From the cell containing the given text, extract its center point as [X, Y] coordinate. 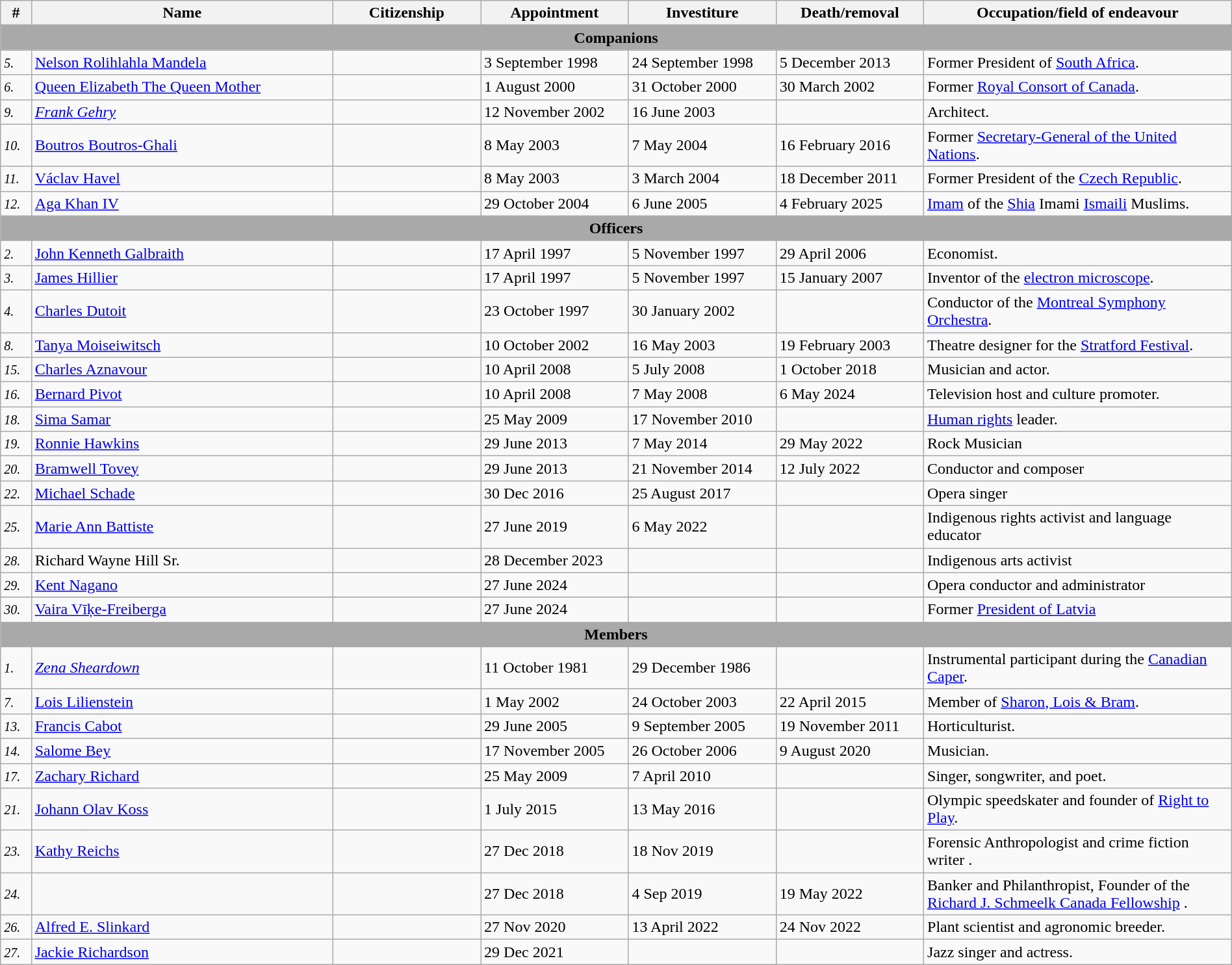
23 October 1997 [555, 311]
Alfred E. Slinkard [182, 927]
17 November 2005 [555, 751]
18 December 2011 [850, 179]
5 December 2013 [850, 62]
Marie Ann Battiste [182, 526]
Václav Havel [182, 179]
3. [16, 277]
30 January 2002 [702, 311]
Zena Sheardown [182, 668]
29 October 2004 [555, 203]
11 October 1981 [555, 668]
Former Royal Consort of Canada. [1078, 87]
30 Dec 2016 [555, 493]
6 June 2005 [702, 203]
7. [16, 701]
29 December 1986 [702, 668]
4 February 2025 [850, 203]
Sima Samar [182, 419]
26 October 2006 [702, 751]
Johann Olav Koss [182, 810]
28. [16, 560]
Rock Musician [1078, 444]
26. [16, 927]
10 October 2002 [555, 345]
1 July 2015 [555, 810]
Theatre designer for the Stratford Festival. [1078, 345]
16. [16, 394]
Opera conductor and administrator [1078, 585]
Former Secretary-General of the United Nations. [1078, 146]
Boutros Boutros-Ghali [182, 146]
Conductor and composer [1078, 469]
16 May 2003 [702, 345]
1 August 2000 [555, 87]
2. [16, 253]
Members [616, 634]
25. [16, 526]
19. [16, 444]
Indigenous arts activist [1078, 560]
Former President of South Africa. [1078, 62]
15 January 2007 [850, 277]
10. [16, 146]
8. [16, 345]
5. [16, 62]
24 Nov 2022 [850, 927]
13. [16, 726]
Lois Lilienstein [182, 701]
24 October 2003 [702, 701]
Charles Dutoit [182, 311]
16 June 2003 [702, 112]
Plant scientist and agronomic breeder. [1078, 927]
22. [16, 493]
1 October 2018 [850, 370]
22 April 2015 [850, 701]
30. [16, 610]
4 Sep 2019 [702, 894]
Salome Bey [182, 751]
6. [16, 87]
7 April 2010 [702, 775]
12. [16, 203]
27. [16, 952]
21. [16, 810]
Inventor of the electron microscope. [1078, 277]
Imam of the Shia Imami Ismaili Muslims. [1078, 203]
Ronnie Hawkins [182, 444]
James Hillier [182, 277]
1. [16, 668]
Bernard Pivot [182, 394]
Tanya Moiseiwitsch [182, 345]
9 August 2020 [850, 751]
29. [16, 585]
Aga Khan IV [182, 203]
Michael Schade [182, 493]
24. [16, 894]
Companions [616, 38]
3 September 1998 [555, 62]
Frank Gehry [182, 112]
9 September 2005 [702, 726]
Name [182, 13]
30 March 2002 [850, 87]
20. [16, 469]
Former President of Latvia [1078, 610]
4. [16, 311]
9. [16, 112]
13 May 2016 [702, 810]
Instrumental participant during the Canadian Caper. [1078, 668]
19 February 2003 [850, 345]
28 December 2023 [555, 560]
Occupation/field of endeavour [1078, 13]
Jackie Richardson [182, 952]
18. [16, 419]
27 June 2019 [555, 526]
29 June 2005 [555, 726]
Singer, songwriter, and poet. [1078, 775]
Queen Elizabeth The Queen Mother [182, 87]
3 March 2004 [702, 179]
Bramwell Tovey [182, 469]
17. [16, 775]
19 May 2022 [850, 894]
6 May 2022 [702, 526]
12 November 2002 [555, 112]
17 November 2010 [702, 419]
15. [16, 370]
6 May 2024 [850, 394]
Officers [616, 228]
Architect. [1078, 112]
29 May 2022 [850, 444]
Member of Sharon, Lois & Bram. [1078, 701]
Horticulturist. [1078, 726]
Richard Wayne Hill Sr. [182, 560]
Investiture [702, 13]
Opera singer [1078, 493]
Musician and actor. [1078, 370]
Jazz singer and actress. [1078, 952]
Conductor of the Montreal Symphony Orchestra. [1078, 311]
Death/removal [850, 13]
Kathy Reichs [182, 851]
# [16, 13]
29 April 2006 [850, 253]
John Kenneth Galbraith [182, 253]
23. [16, 851]
Television host and culture promoter. [1078, 394]
13 April 2022 [702, 927]
Zachary Richard [182, 775]
Citizenship [407, 13]
Former President of the Czech Republic. [1078, 179]
Nelson Rolihlahla Mandela [182, 62]
19 November 2011 [850, 726]
Forensic Anthropologist and crime fiction writer . [1078, 851]
31 October 2000 [702, 87]
16 February 2016 [850, 146]
Appointment [555, 13]
Kent Nagano [182, 585]
14. [16, 751]
29 Dec 2021 [555, 952]
7 May 2014 [702, 444]
18 Nov 2019 [702, 851]
7 May 2004 [702, 146]
Banker and Philanthropist, Founder of the Richard J. Schmeelk Canada Fellowship . [1078, 894]
11. [16, 179]
Human rights leader. [1078, 419]
Indigenous rights activist and language educator [1078, 526]
7 May 2008 [702, 394]
Olympic speedskater and founder of Right to Play. [1078, 810]
24 September 1998 [702, 62]
Francis Cabot [182, 726]
25 August 2017 [702, 493]
1 May 2002 [555, 701]
Vaira Vīķe-Freiberga [182, 610]
Economist. [1078, 253]
27 Nov 2020 [555, 927]
5 July 2008 [702, 370]
Charles Aznavour [182, 370]
Musician. [1078, 751]
12 July 2022 [850, 469]
21 November 2014 [702, 469]
